Output the (X, Y) coordinate of the center of the cell containing the given text.  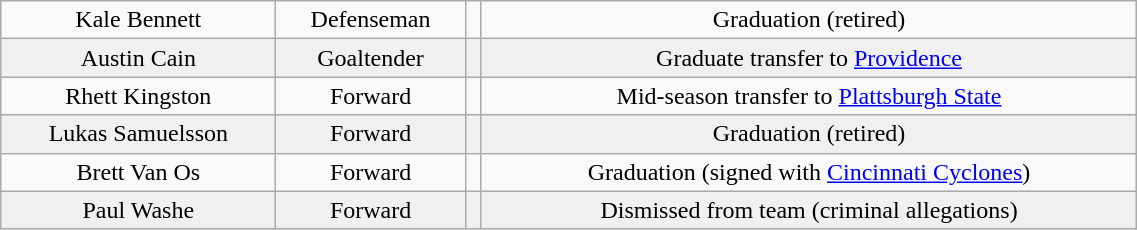
Goaltender (370, 58)
Graduation (signed with Cincinnati Cyclones) (809, 172)
Brett Van Os (138, 172)
Mid-season transfer to Plattsburgh State (809, 96)
Defenseman (370, 20)
Paul Washe (138, 210)
Kale Bennett (138, 20)
Lukas Samuelsson (138, 134)
Rhett Kingston (138, 96)
Graduate transfer to Providence (809, 58)
Dismissed from team (criminal allegations) (809, 210)
Austin Cain (138, 58)
